Detect which cell encompasses the target text, then output its (x, y) center coordinate. 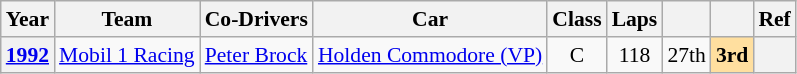
27th (686, 55)
3rd (732, 55)
Class (576, 19)
Holden Commodore (VP) (430, 55)
Laps (635, 19)
Peter Brock (256, 55)
Ref (774, 19)
118 (635, 55)
1992 (28, 55)
Year (28, 19)
Car (430, 19)
Mobil 1 Racing (127, 55)
Team (127, 19)
Co-Drivers (256, 19)
C (576, 55)
